Identify which cell holds the provided text, then report its [x, y] central coordinate. 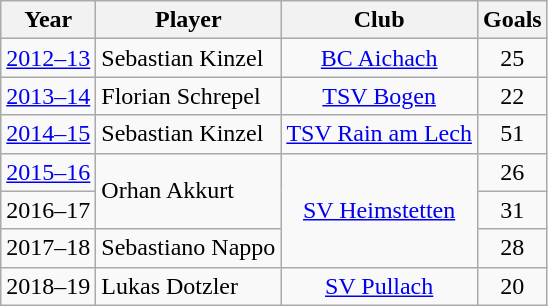
TSV Bogen [380, 96]
Orhan Akkurt [188, 191]
Year [48, 20]
2012–13 [48, 58]
25 [512, 58]
22 [512, 96]
Sebastiano Nappo [188, 248]
51 [512, 134]
Club [380, 20]
Florian Schrepel [188, 96]
SV Heimstetten [380, 210]
2018–19 [48, 286]
26 [512, 172]
2017–18 [48, 248]
20 [512, 286]
BC Aichach [380, 58]
SV Pullach [380, 286]
28 [512, 248]
2013–14 [48, 96]
Player [188, 20]
TSV Rain am Lech [380, 134]
31 [512, 210]
Goals [512, 20]
Lukas Dotzler [188, 286]
2016–17 [48, 210]
2015–16 [48, 172]
2014–15 [48, 134]
